Output the (X, Y) coordinate of the center of the cell containing the given text.  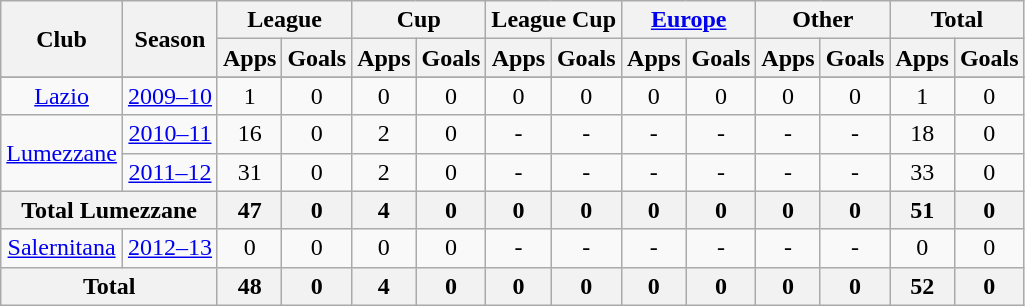
Club (62, 39)
Total Lumezzane (110, 210)
Season (170, 39)
Lumezzane (62, 153)
52 (922, 286)
33 (922, 172)
League Cup (554, 20)
Cup (419, 20)
51 (922, 210)
48 (249, 286)
Salernitana (62, 248)
47 (249, 210)
31 (249, 172)
2012–13 (170, 248)
18 (922, 134)
2009–10 (170, 96)
Other (823, 20)
Europe (689, 20)
League (284, 20)
16 (249, 134)
2011–12 (170, 172)
Lazio (62, 96)
2010–11 (170, 134)
